Scan for the cell matching the given text and deliver its [X, Y] coordinate at center. 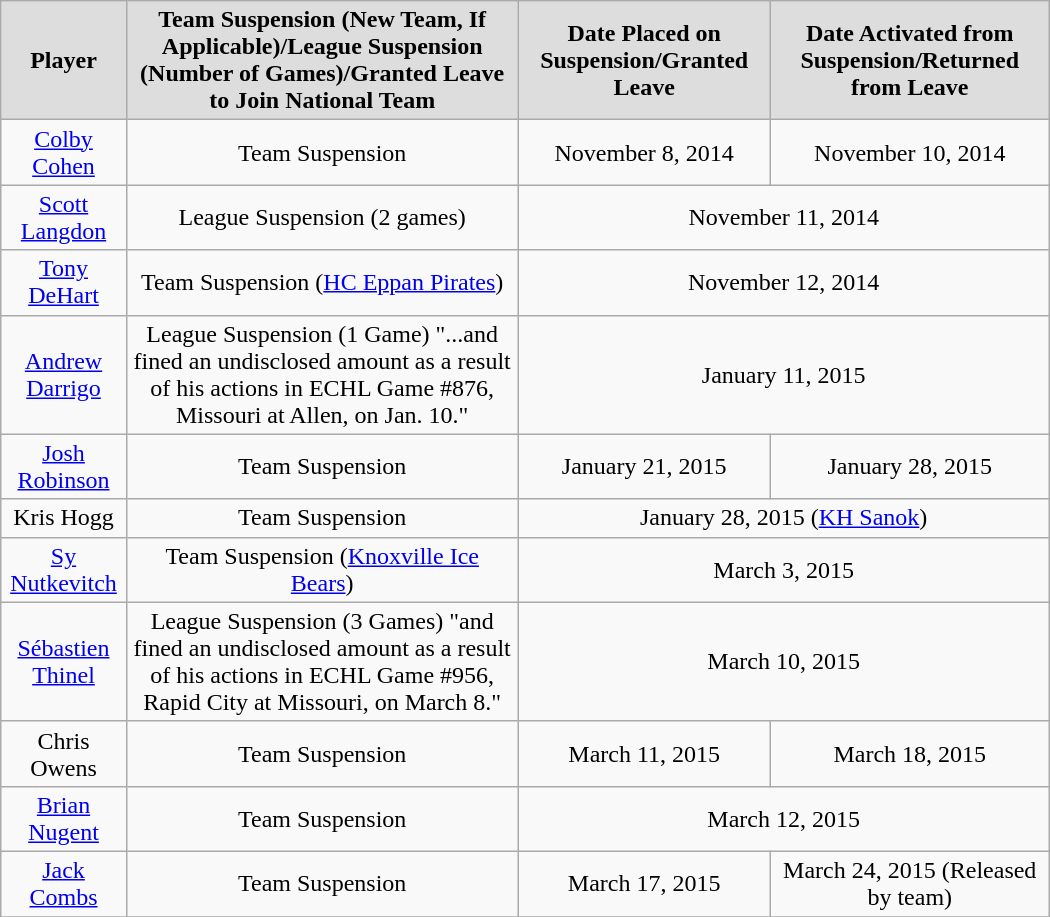
Player [64, 60]
January 28, 2015 [910, 466]
Sébastien Thinel [64, 662]
Andrew Darrigo [64, 374]
March 12, 2015 [784, 818]
March 11, 2015 [644, 754]
March 18, 2015 [910, 754]
Josh Robinson [64, 466]
Team Suspension (HC Eppan Pirates) [322, 282]
Tony DeHart [64, 282]
January 21, 2015 [644, 466]
March 10, 2015 [784, 662]
Sy Nutkevitch [64, 570]
January 11, 2015 [784, 374]
Scott Langdon [64, 218]
Team Suspension (Knoxville Ice Bears) [322, 570]
League Suspension (2 games) [322, 218]
Date Placed on Suspension/Granted Leave [644, 60]
Colby Cohen [64, 152]
November 10, 2014 [910, 152]
November 12, 2014 [784, 282]
Date Activated from Suspension/Returned from Leave [910, 60]
Chris Owens [64, 754]
January 28, 2015 (KH Sanok) [784, 518]
Jack Combs [64, 884]
November 11, 2014 [784, 218]
March 3, 2015 [784, 570]
March 17, 2015 [644, 884]
Brian Nugent [64, 818]
November 8, 2014 [644, 152]
Kris Hogg [64, 518]
Team Suspension (New Team, If Applicable)/League Suspension (Number of Games)/Granted Leave to Join National Team [322, 60]
March 24, 2015 (Released by team) [910, 884]
League Suspension (1 Game) "...and fined an undisclosed amount as a result of his actions in ECHL Game #876, Missouri at Allen, on Jan. 10." [322, 374]
League Suspension (3 Games) "and fined an undisclosed amount as a result of his actions in ECHL Game #956, Rapid City at Missouri, on March 8." [322, 662]
